Capture the cell that displays the provided text and extract its (X, Y) central coordinate. 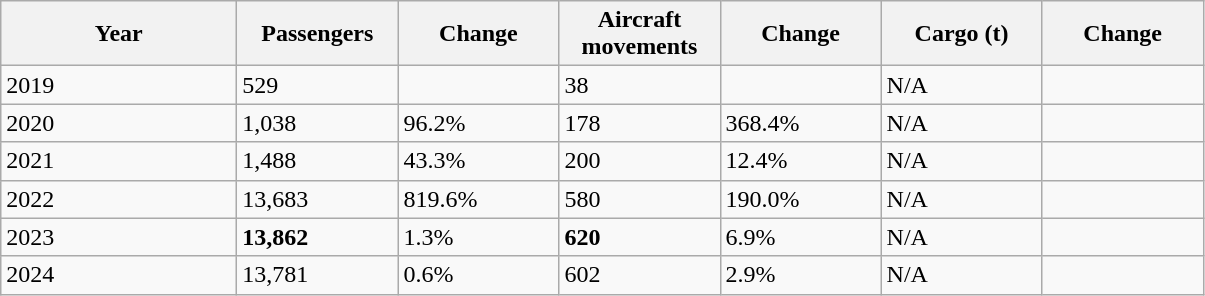
368.4% (800, 123)
13,862 (318, 237)
2021 (119, 161)
13,683 (318, 199)
2.9% (800, 275)
13,781 (318, 275)
Year (119, 34)
580 (640, 199)
Passengers (318, 34)
200 (640, 161)
2023 (119, 237)
2024 (119, 275)
38 (640, 85)
602 (640, 275)
190.0% (800, 199)
1,488 (318, 161)
96.2% (478, 123)
178 (640, 123)
2022 (119, 199)
529 (318, 85)
0.6% (478, 275)
6.9% (800, 237)
1.3% (478, 237)
2020 (119, 123)
Aircraft movements (640, 34)
Cargo (t) (962, 34)
620 (640, 237)
1,038 (318, 123)
819.6% (478, 199)
12.4% (800, 161)
43.3% (478, 161)
2019 (119, 85)
